Locate the cell with the specified text and output its [x, y] center coordinate. 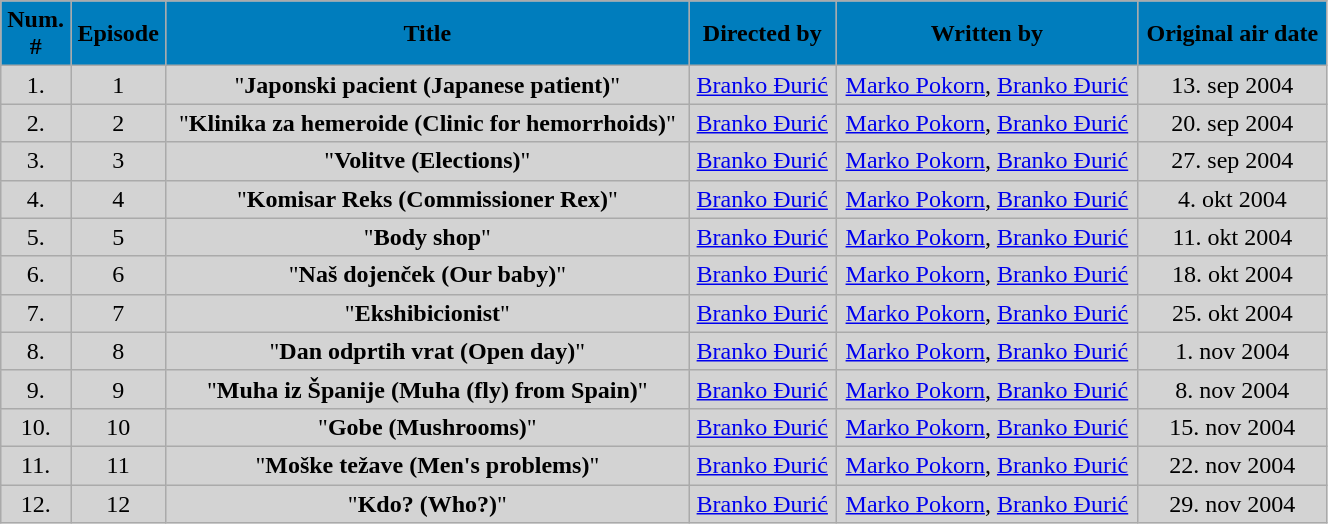
27. sep 2004 [1232, 161]
22. nov 2004 [1232, 465]
3. [36, 161]
6 [118, 275]
"Gobe (Mushrooms)" [428, 427]
20. sep 2004 [1232, 123]
1. nov 2004 [1232, 351]
11. [36, 465]
15. nov 2004 [1232, 427]
"Japonski pacient (Japanese patient)" [428, 85]
"Komisar Reks (Commissioner Rex)" [428, 199]
18. okt 2004 [1232, 275]
9 [118, 389]
Num.# [36, 34]
"Muha iz Španije (Muha (fly) from Spain)" [428, 389]
11. okt 2004 [1232, 237]
4 [118, 199]
3 [118, 161]
29. nov 2004 [1232, 503]
8. [36, 351]
2 [118, 123]
4. [36, 199]
Title [428, 34]
5. [36, 237]
"Naš dojenček (Our baby)" [428, 275]
10. [36, 427]
"Dan odprtih vrat (Open day)" [428, 351]
Episode [118, 34]
7 [118, 313]
8. nov 2004 [1232, 389]
"Ekshibicionist" [428, 313]
6. [36, 275]
1 [118, 85]
"Moške težave (Men's problems)" [428, 465]
Written by [988, 34]
5 [118, 237]
Original air date [1232, 34]
9. [36, 389]
"Volitve (Elections)" [428, 161]
4. okt 2004 [1232, 199]
Directed by [762, 34]
13. sep 2004 [1232, 85]
12. [36, 503]
25. okt 2004 [1232, 313]
"Kdo? (Who?)" [428, 503]
"Klinika za hemeroide (Clinic for hemorrhoids)" [428, 123]
10 [118, 427]
"Body shop" [428, 237]
7. [36, 313]
12 [118, 503]
1. [36, 85]
2. [36, 123]
11 [118, 465]
8 [118, 351]
